From the cell containing the given text, extract its center point as (x, y) coordinate. 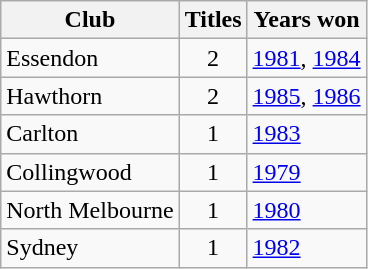
Years won (306, 20)
Club (90, 20)
1985, 1986 (306, 96)
1982 (306, 248)
Hawthorn (90, 96)
Titles (213, 20)
Essendon (90, 58)
1981, 1984 (306, 58)
1979 (306, 172)
Carlton (90, 134)
1983 (306, 134)
Sydney (90, 248)
1980 (306, 210)
North Melbourne (90, 210)
Collingwood (90, 172)
